Extract the [x, y] coordinate from the center of the cell holding the provided text.  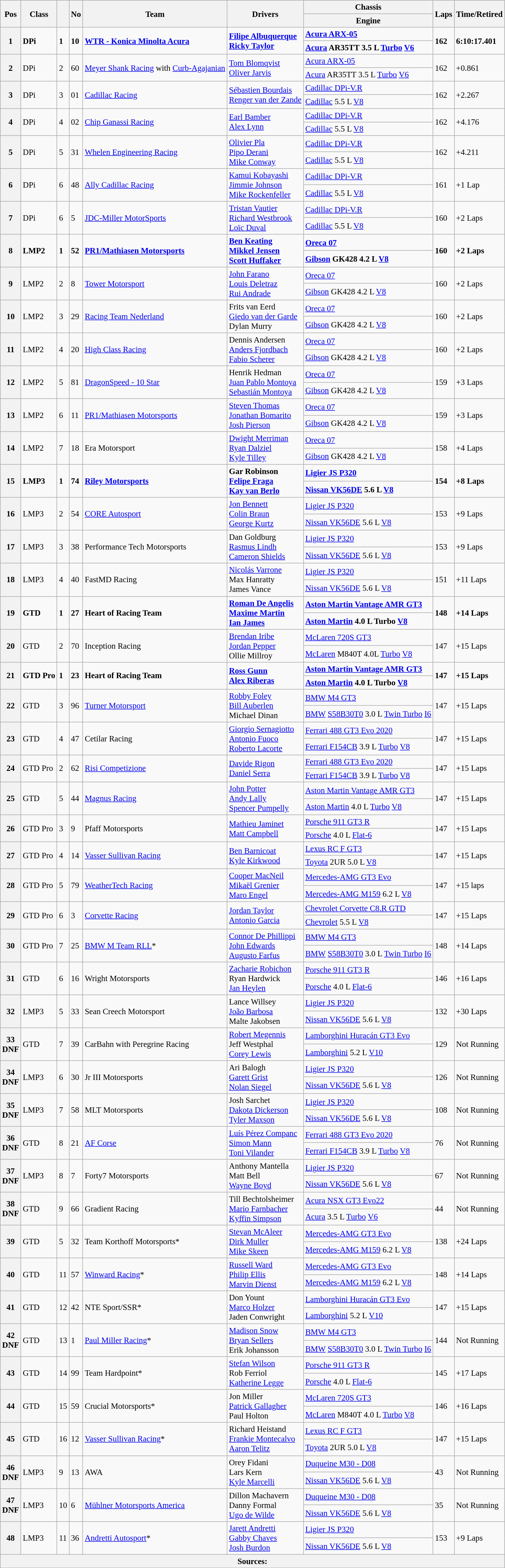
Robby Foley Bill Auberlen Michael Dinan [265, 706]
19 [11, 613]
Zacharie Robichon Ryan Hardwick Jan Heylen [265, 978]
+30 Laps [479, 1011]
Winward Racing* [155, 1275]
6:10:17.401 [479, 41]
No [76, 14]
Chip Ganassi Racing [155, 122]
+4 Laps [479, 448]
John Farano Louis Deletraz Rui Andrade [265, 284]
42DNF [11, 1341]
81 [76, 382]
144 [444, 1341]
17 [11, 547]
62 [76, 768]
Chevrolet Corvette C8.R GTD [369, 909]
Inception Racing [155, 646]
Acura 3.5 L Turbo V6 [369, 1217]
Brendan Iribe Jordan Pepper Ollie Millroy [265, 646]
47DNF [11, 1505]
Class [39, 14]
Connor De Phillippi John Edwards Augusto Farfus [265, 946]
Vasser Sullivan Racing [155, 855]
41 [11, 1307]
Nicolás Varrone Max Hanratty James Vance [265, 580]
47 [76, 739]
WTR - Konica Minolta Acura [155, 41]
Pfaff Motorsports [155, 829]
+4.211 [479, 152]
37DNF [11, 1176]
DragonSpeed - 10 Star [155, 382]
35 [444, 1505]
Dan Goldburg Rasmus Lindh Cameron Shields [265, 547]
Jon Bennett Colin Braun George Kurtz [265, 514]
Cetilar Racing [155, 739]
Robert Megennis Jeff Westphal Corey Lewis [265, 1044]
Josh Sarchet Dakota Dickerson Tyler Maxson [265, 1110]
+11 Laps [479, 580]
Giorgio Sernagiotto Antonio Fuoco Roberto Lacorte [265, 739]
Anthony Mantella Matt Bell Wayne Boyd [265, 1176]
Henrik Hedman Juan Pablo Montoya Sebastián Montoya [265, 382]
Wright Motorsports [155, 978]
Earl Bamber Alex Lynn [265, 122]
145 [444, 1373]
33DNF [11, 1044]
John Potter Andy Lally Spencer Pumpelly [265, 799]
33 [76, 1011]
Chevrolet 5.5 L V8 [369, 922]
Filipe Albuquerque Ricky Taylor [265, 41]
58 [76, 1110]
42 [76, 1307]
Engine [369, 21]
AWA [155, 1472]
FastMD Racing [155, 580]
Frits van Eerd Giedo van der Garde Dylan Murry [265, 317]
Magnus Racing [155, 799]
Turner Motorsport [155, 706]
Performance Tech Motorsports [155, 547]
28 [11, 886]
Jon Miller Patrick Gallagher Paul Holton [265, 1406]
Meyer Shank Racing with Curb-Agajanian [155, 68]
Sources: [253, 1561]
Lance Willsey João Barbosa Malte Jakobsen [265, 1011]
Jarett Andretti Gabby Chaves Josh Burdon [265, 1538]
Era Motorsport [155, 448]
Mathieu Jaminet Matt Campbell [265, 829]
34DNF [11, 1077]
Andretti Autosport* [155, 1538]
+4.176 [479, 122]
Olivier Pla Pipo Derani Mike Conway [265, 152]
BMW M Team RLL* [155, 946]
+17 Laps [479, 1373]
Corvette Racing [155, 916]
+0.861 [479, 68]
Roman De Angelis Maxime Martin Ian James [265, 613]
CarBahn with Peregrine Racing [155, 1044]
Ross Gunn Alex Riberas [265, 676]
158 [444, 448]
Dennis Andersen Anders Fjordbach Fabio Scherer [265, 349]
CORE Autosport [155, 514]
02 [76, 122]
Time/Retired [479, 14]
99 [76, 1373]
59 [76, 1406]
Pos [11, 14]
Stefan Wilson Rob Ferriol Katherine Legge [265, 1373]
Forty7 Motorsports [155, 1176]
+8 Laps [479, 481]
MLT Motorsports [155, 1110]
138 [444, 1242]
60 [76, 68]
96 [76, 706]
Paul Miller Racing* [155, 1341]
Stevan McAleer Dirk Muller Mike Skeen [265, 1242]
Tower Motorsport [155, 284]
38 [76, 547]
Gradient Racing [155, 1209]
35DNF [11, 1110]
Don Yount Marco Holzer Jaden Conwright [265, 1307]
Ben Barnicoat Kyle Kirkwood [265, 855]
Mühlner Motorsports America [155, 1505]
01 [76, 95]
McLaren M840T 4.0L Turbo V8 [369, 654]
Whelen Engineering Racing [155, 152]
Chassis [369, 7]
Vasser Sullivan Racing* [155, 1439]
Dillon Machavern Danny Formal Ugo de Wilde [265, 1505]
Jr III Motorsports [155, 1077]
Madison Snow Bryan Sellers Erik Johansson [265, 1341]
45 [11, 1439]
Orey Fidani Lars Kern Kyle Marcelli [265, 1472]
Ally Cadillac Racing [155, 185]
52 [76, 251]
36 [76, 1538]
154 [444, 481]
76 [444, 1143]
+24 Laps [479, 1242]
46DNF [11, 1472]
JDC-Miller MotorSports [155, 218]
+2.267 [479, 95]
67 [444, 1176]
54 [76, 514]
+15 laps [479, 886]
Ari Balogh Garett Grist Nolan Siegel [265, 1077]
Team Hardpoint* [155, 1373]
Laps [444, 14]
Cooper MacNeil Mikaël Grenier Maro Engel [265, 886]
Sean Creech Motorsport [155, 1011]
Richard Heistand Frankie Montecalvo Aaron Telitz [265, 1439]
Tristan Vautier Richard Westbrook Loïc Duval [265, 218]
Dwight Merriman Ryan Dalziel Kyle Tilley [265, 448]
Risi Competizione [155, 768]
129 [444, 1044]
36DNF [11, 1143]
74 [76, 481]
Acura NSX GT3 Evo22 [369, 1200]
WeatherTech Racing [155, 886]
22 [11, 706]
AF Corse [155, 1143]
Kamui Kobayashi Jimmie Johnson Mike Rockenfeller [265, 185]
Racing Team Nederland [155, 317]
Russell Ward Philip Ellis Marvin Dienst [265, 1275]
38DNF [11, 1209]
Jordan Taylor Antonio Garcia [265, 916]
Ben Keating Mikkel Jensen Scott Huffaker [265, 251]
+1 Lap [479, 185]
McLaren M840T 4.0 L Turbo V8 [369, 1415]
57 [76, 1275]
Steven Thomas Jonathan Bomarito Josh Pierson [265, 415]
High Class Racing [155, 349]
Drivers [265, 14]
Luís Pérez Companc Simon Mann Toni Vilander [265, 1143]
132 [444, 1011]
Team Korthoff Motorsports* [155, 1242]
NTE Sport/SSR* [155, 1307]
79 [76, 886]
Davide Rigon Daniel Serra [265, 768]
151 [444, 580]
Tom Blomqvist Oliver Jarvis [265, 68]
26 [11, 829]
Team [155, 14]
108 [444, 1110]
Gar Robinson Felipe Fraga Kay van Berlo [265, 481]
Crucial Motorsports* [155, 1406]
126 [444, 1077]
70 [76, 646]
161 [444, 185]
Riley Motorsports [155, 481]
66 [76, 1209]
Till Bechtolsheimer Mario Farnbacher Kyffin Simpson [265, 1209]
24 [11, 768]
Sébastien Bourdais Renger van der Zande [265, 95]
Cadillac Racing [155, 95]
